Find where the given text appears and provide that cell's center as (X, Y) coordinate. 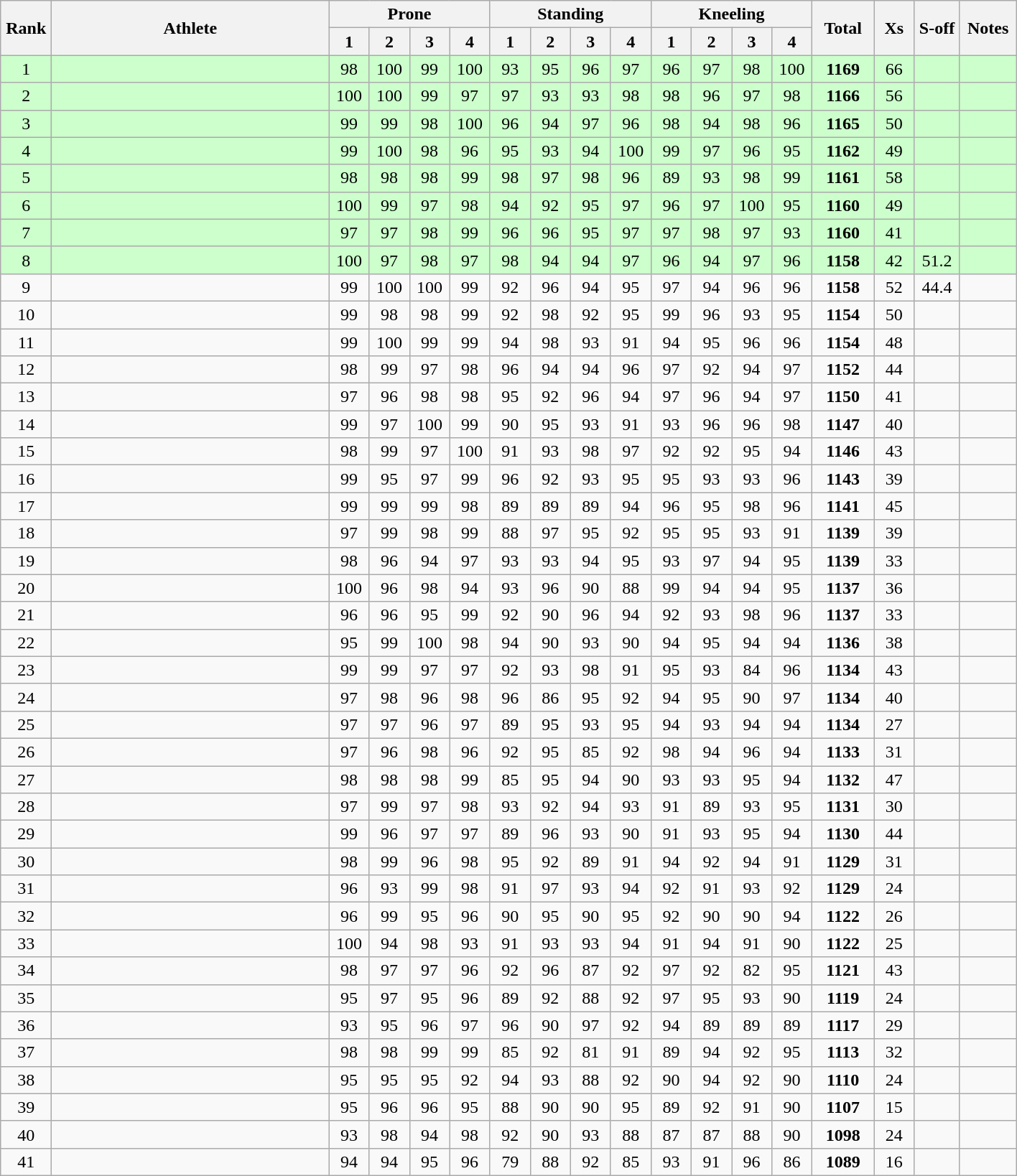
1089 (843, 1162)
Athlete (190, 28)
1147 (843, 424)
1107 (843, 1107)
47 (894, 779)
Notes (988, 28)
1136 (843, 643)
5 (26, 178)
18 (26, 533)
19 (26, 561)
1113 (843, 1053)
52 (894, 287)
79 (510, 1162)
1146 (843, 452)
Standing (570, 14)
1162 (843, 151)
58 (894, 178)
81 (590, 1053)
28 (26, 807)
1131 (843, 807)
1152 (843, 370)
8 (26, 260)
12 (26, 370)
1121 (843, 971)
S-off (937, 28)
Rank (26, 28)
66 (894, 69)
56 (894, 96)
11 (26, 342)
1130 (843, 834)
Prone (409, 14)
51.2 (937, 260)
42 (894, 260)
Kneeling (731, 14)
20 (26, 588)
35 (26, 998)
10 (26, 314)
84 (751, 670)
34 (26, 971)
1141 (843, 506)
21 (26, 615)
6 (26, 205)
1132 (843, 779)
22 (26, 643)
1110 (843, 1080)
1098 (843, 1134)
37 (26, 1053)
Xs (894, 28)
44.4 (937, 287)
1150 (843, 397)
13 (26, 397)
82 (751, 971)
1161 (843, 178)
Total (843, 28)
17 (26, 506)
45 (894, 506)
1169 (843, 69)
1119 (843, 998)
1117 (843, 1025)
1165 (843, 123)
9 (26, 287)
48 (894, 342)
7 (26, 233)
23 (26, 670)
1143 (843, 479)
1133 (843, 752)
14 (26, 424)
1166 (843, 96)
